For the text-containing cell, return its midpoint in [x, y] coordinate format. 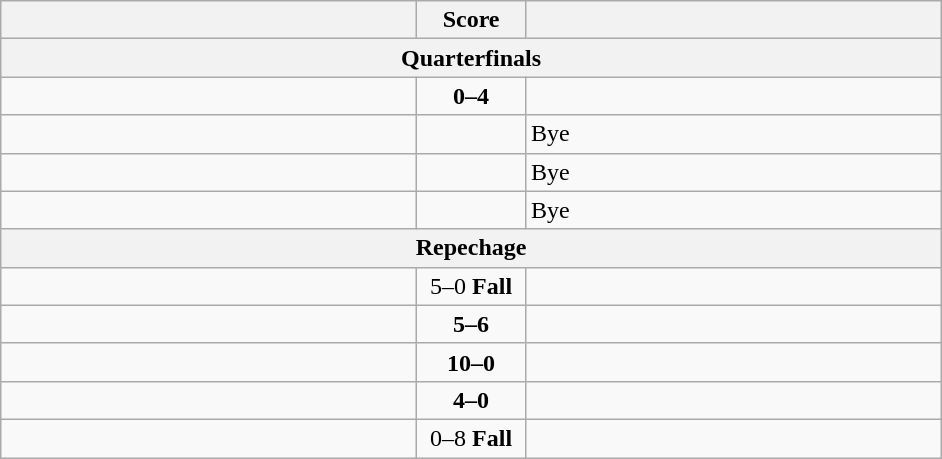
10–0 [472, 362]
Score [472, 20]
0–4 [472, 96]
0–8 Fall [472, 438]
Quarterfinals [472, 58]
4–0 [472, 400]
5–6 [472, 324]
Repechage [472, 248]
5–0 Fall [472, 286]
